Extract the [X, Y] coordinate from the center of the cell holding the provided text.  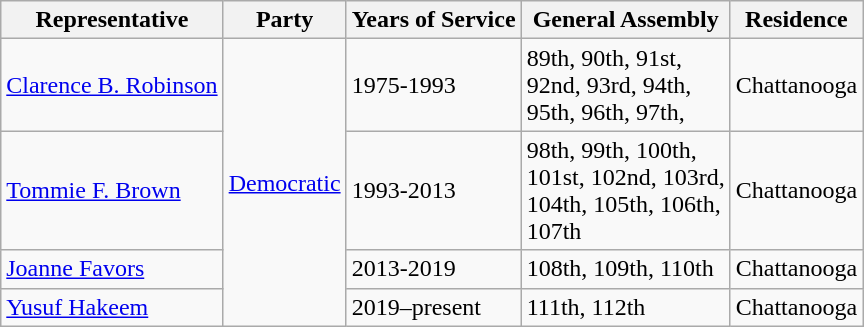
1993-2013 [434, 190]
Party [284, 20]
2019–present [434, 307]
General Assembly [626, 20]
Representative [112, 20]
Joanne Favors [112, 269]
Clarence B. Robinson [112, 85]
108th, 109th, 110th [626, 269]
111th, 112th [626, 307]
Residence [796, 20]
89th, 90th, 91st,92nd, 93rd, 94th,95th, 96th, 97th, [626, 85]
Years of Service [434, 20]
1975-1993 [434, 85]
2013-2019 [434, 269]
Democratic [284, 182]
98th, 99th, 100th,101st, 102nd, 103rd,104th, 105th, 106th,107th [626, 190]
Yusuf Hakeem [112, 307]
Tommie F. Brown [112, 190]
